Output the (x, y) coordinate of the center of the cell containing the given text.  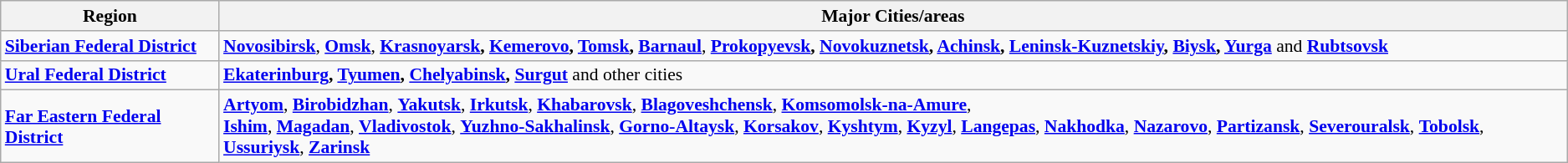
Siberian Federal District (110, 46)
Ekaterinburg, Tyumen, Chelyabinsk, Surgut and other cities (893, 75)
Ural Federal District (110, 75)
Region (110, 16)
Novosibirsk, Omsk, Krasnoyarsk, Kemerovo, Tomsk, Barnaul, Prokopyevsk, Novokuznetsk, Achinsk, Leninsk-Kuznetskiy, Biysk, Yurga and Rubtsovsk (893, 46)
Far Eastern Federal District (110, 127)
Major Cities/areas (893, 16)
